Return the (x, y) coordinate for the center point of the cell that contains the specified text.  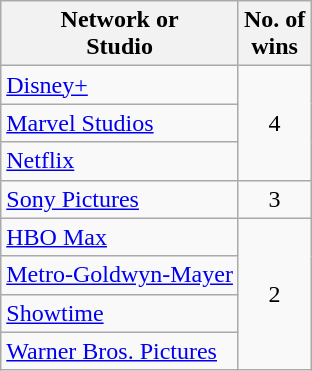
Network orStudio (120, 34)
No. ofwins (274, 34)
HBO Max (120, 237)
4 (274, 123)
Metro-Goldwyn-Mayer (120, 275)
2 (274, 294)
Disney+ (120, 85)
Warner Bros. Pictures (120, 351)
Marvel Studios (120, 123)
Showtime (120, 313)
Sony Pictures (120, 199)
3 (274, 199)
Netflix (120, 161)
